Capture the cell that displays the provided text and extract its [x, y] central coordinate. 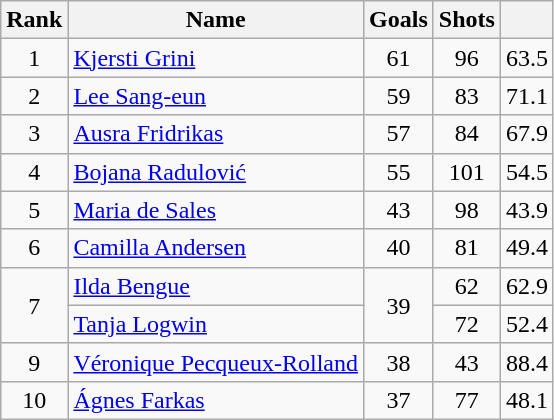
Ágnes Farkas [216, 400]
49.4 [526, 248]
7 [34, 305]
10 [34, 400]
Ilda Bengue [216, 286]
Name [216, 20]
101 [466, 172]
Bojana Radulović [216, 172]
2 [34, 96]
40 [399, 248]
63.5 [526, 58]
61 [399, 58]
5 [34, 210]
77 [466, 400]
Kjersti Grini [216, 58]
67.9 [526, 134]
72 [466, 324]
37 [399, 400]
Camilla Andersen [216, 248]
88.4 [526, 362]
Lee Sang-eun [216, 96]
3 [34, 134]
55 [399, 172]
38 [399, 362]
96 [466, 58]
71.1 [526, 96]
Maria de Sales [216, 210]
4 [34, 172]
6 [34, 248]
Shots [466, 20]
62.9 [526, 286]
57 [399, 134]
52.4 [526, 324]
62 [466, 286]
59 [399, 96]
Goals [399, 20]
Tanja Logwin [216, 324]
81 [466, 248]
Ausra Fridrikas [216, 134]
Rank [34, 20]
9 [34, 362]
43.9 [526, 210]
1 [34, 58]
48.1 [526, 400]
83 [466, 96]
98 [466, 210]
84 [466, 134]
54.5 [526, 172]
39 [399, 305]
Véronique Pecqueux-Rolland [216, 362]
